Find where the given text appears and provide that cell's center as [X, Y] coordinate. 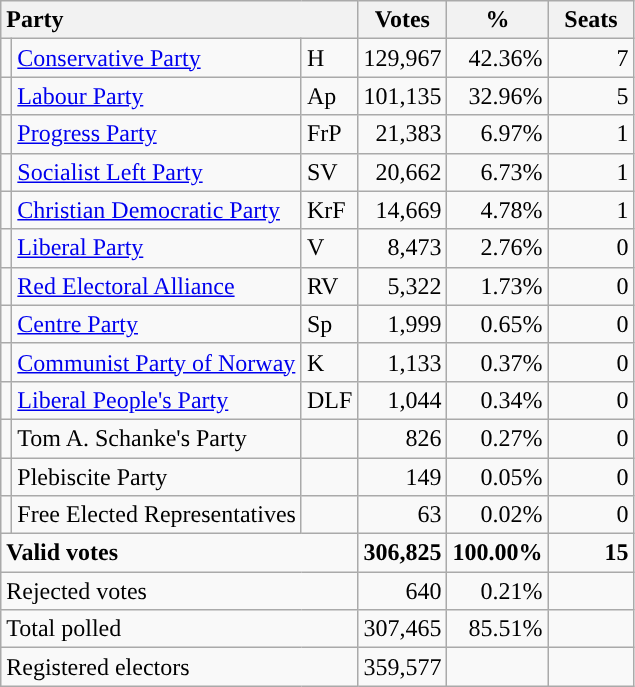
Red Electoral Alliance [157, 286]
6.73% [498, 172]
DLF [329, 400]
5 [591, 96]
15 [591, 553]
21,383 [402, 134]
Rejected votes [180, 591]
Plebiscite Party [157, 477]
1,999 [402, 324]
6.97% [498, 134]
Liberal Party [157, 248]
Centre Party [157, 324]
85.51% [498, 629]
% [498, 20]
Labour Party [157, 96]
0.65% [498, 324]
1.73% [498, 286]
14,669 [402, 210]
0.27% [498, 438]
Sp [329, 324]
FrP [329, 134]
0.05% [498, 477]
RV [329, 286]
0.21% [498, 591]
Conservative Party [157, 58]
1,133 [402, 362]
Registered electors [180, 667]
129,967 [402, 58]
Valid votes [180, 553]
Communist Party of Norway [157, 362]
149 [402, 477]
Liberal People's Party [157, 400]
306,825 [402, 553]
42.36% [498, 58]
4.78% [498, 210]
H [329, 58]
Seats [591, 20]
1,044 [402, 400]
0.37% [498, 362]
Socialist Left Party [157, 172]
0.34% [498, 400]
Votes [402, 20]
SV [329, 172]
Progress Party [157, 134]
K [329, 362]
V [329, 248]
640 [402, 591]
Christian Democratic Party [157, 210]
Free Elected Representatives [157, 515]
Total polled [180, 629]
307,465 [402, 629]
100.00% [498, 553]
7 [591, 58]
826 [402, 438]
Ap [329, 96]
63 [402, 515]
0.02% [498, 515]
32.96% [498, 96]
Party [180, 20]
8,473 [402, 248]
2.76% [498, 248]
5,322 [402, 286]
20,662 [402, 172]
KrF [329, 210]
101,135 [402, 96]
Tom A. Schanke's Party [157, 438]
359,577 [402, 667]
